Capture the cell that displays the provided text and extract its [X, Y] central coordinate. 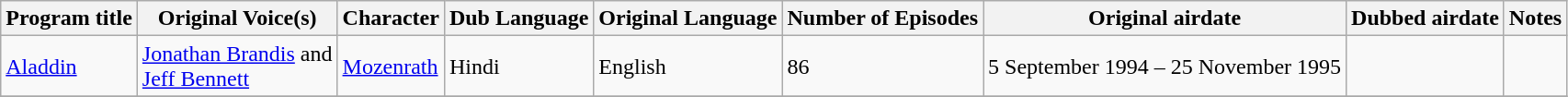
Original Voice(s) [237, 18]
Aladdin [70, 67]
Dub Language [518, 18]
Program title [70, 18]
Jonathan Brandis and Jeff Bennett [237, 67]
Mozenrath [391, 67]
Original airdate [1165, 18]
Character [391, 18]
86 [882, 67]
Dubbed airdate [1426, 18]
Notes [1535, 18]
English [687, 67]
5 September 1994 – 25 November 1995 [1165, 67]
Number of Episodes [882, 18]
Original Language [687, 18]
Hindi [518, 67]
